Extract the [X, Y] coordinate from the center of the cell holding the provided text.  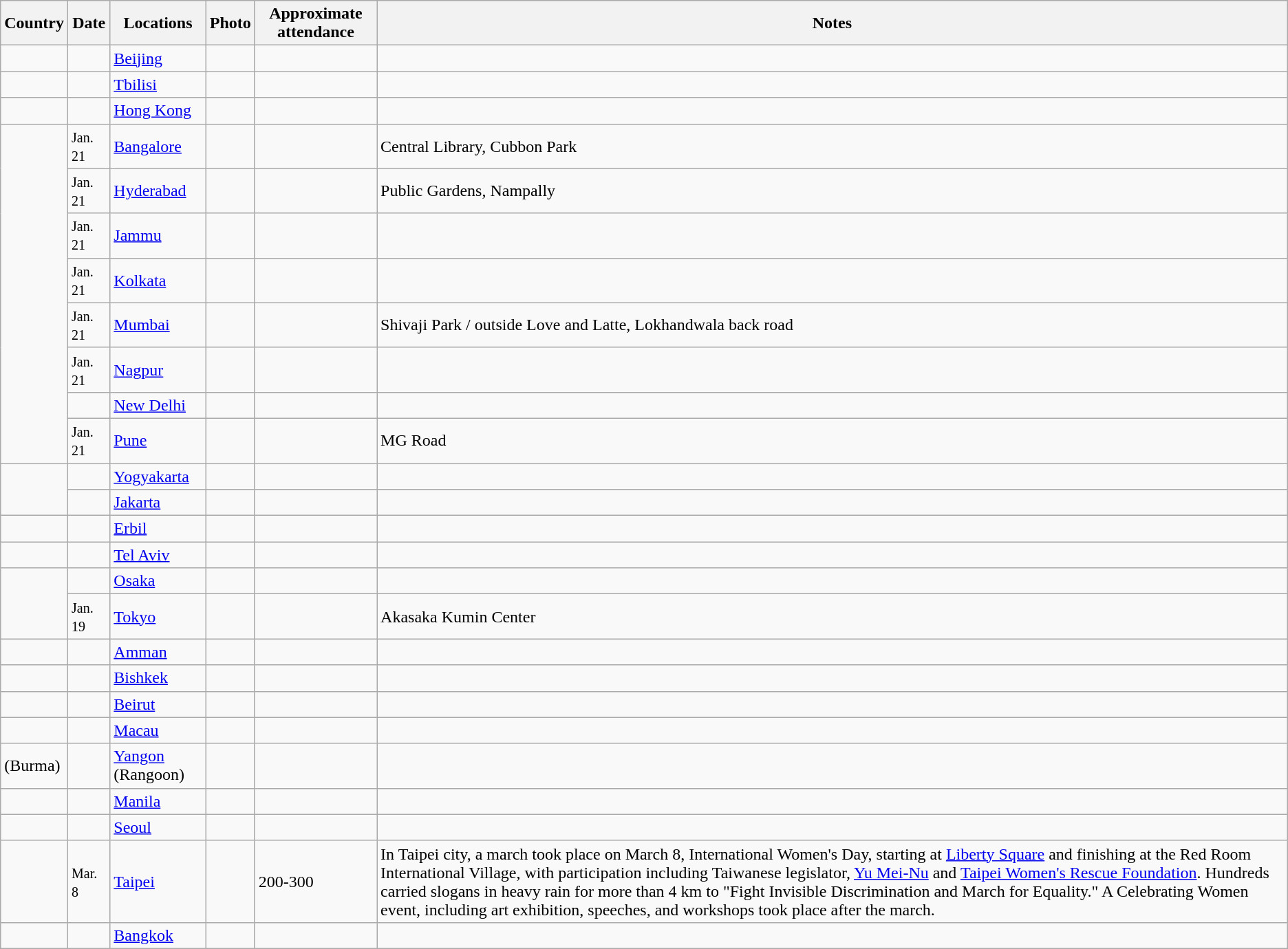
Osaka [158, 581]
Bishkek [158, 678]
New Delhi [158, 405]
Tokyo [158, 616]
Hyderabad [158, 191]
Erbil [158, 529]
Shivaji Park / outside Love and Latte, Lokhandwala back road [833, 325]
Macau [158, 730]
Locations [158, 23]
Date [88, 23]
Tbilisi [158, 85]
Tel Aviv [158, 555]
Kolkata [158, 281]
MG Road [833, 440]
Bangalore [158, 146]
Akasaka Kumin Center [833, 616]
Amman [158, 652]
Mumbai [158, 325]
Photo [230, 23]
Jan. 19 [88, 616]
Mar. 8 [88, 882]
Bangkok [158, 935]
Public Gardens, Nampally [833, 191]
200-300 [315, 882]
Seoul [158, 827]
Manila [158, 801]
Jammu [158, 235]
Taipei [158, 882]
Hong Kong [158, 111]
Yangon (Rangoon) [158, 766]
Jakarta [158, 503]
Pune [158, 440]
Central Library, Cubbon Park [833, 146]
(Burma) [34, 766]
Notes [833, 23]
Yogyakarta [158, 477]
Nagpur [158, 370]
Country [34, 23]
Approximate attendance [315, 23]
Beijing [158, 58]
Beirut [158, 704]
